Output the (x, y) coordinate of the center of the cell containing the given text.  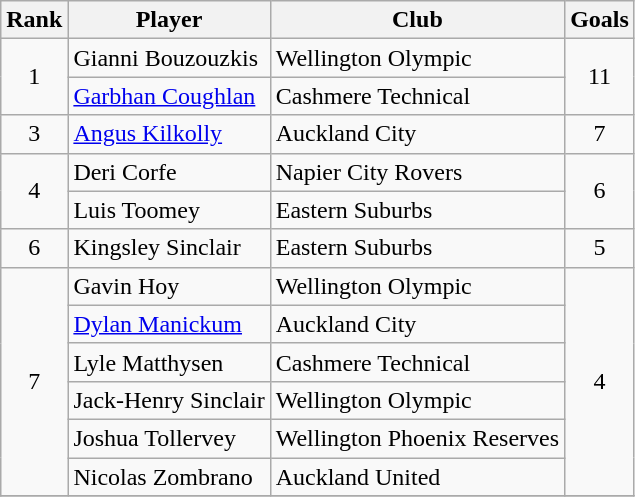
Jack-Henry Sinclair (169, 400)
Auckland United (417, 477)
1 (34, 77)
11 (600, 77)
Rank (34, 20)
3 (34, 134)
Garbhan Coughlan (169, 96)
Joshua Tollervey (169, 438)
Deri Corfe (169, 172)
Player (169, 20)
Napier City Rovers (417, 172)
Wellington Phoenix Reserves (417, 438)
Dylan Manickum (169, 324)
Luis Toomey (169, 210)
Lyle Matthysen (169, 362)
Goals (600, 20)
5 (600, 248)
Gianni Bouzouzkis (169, 58)
Gavin Hoy (169, 286)
Nicolas Zombrano (169, 477)
Club (417, 20)
Kingsley Sinclair (169, 248)
Angus Kilkolly (169, 134)
